Extract the (x, y) coordinate from the center of the cell holding the provided text.  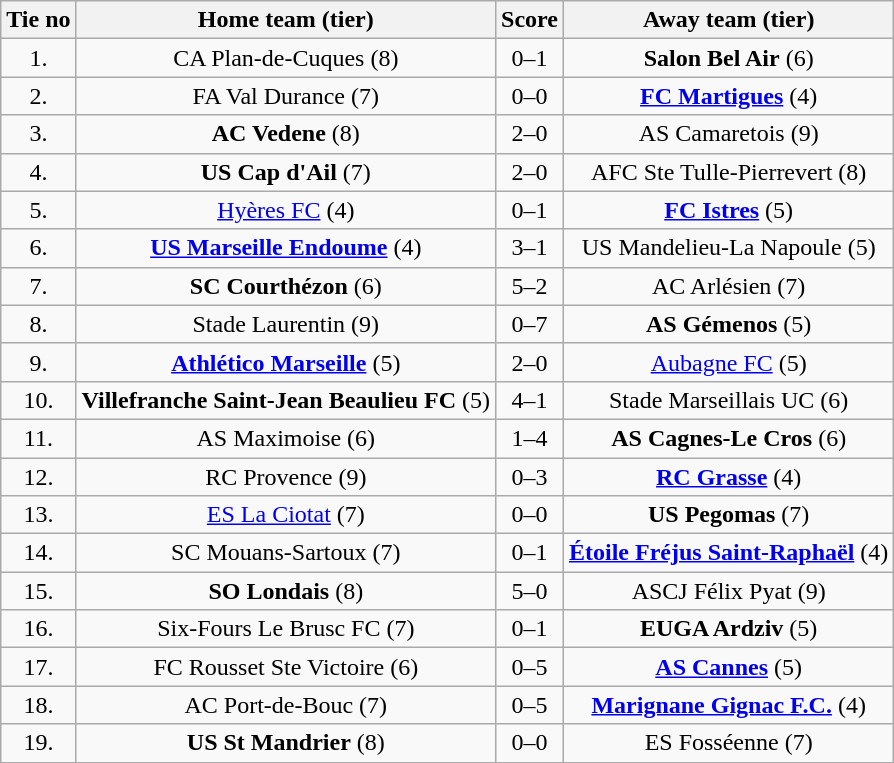
SO Londais (8) (286, 591)
US Pegomas (7) (728, 515)
FC Rousset Ste Victoire (6) (286, 667)
19. (38, 743)
Marignane Gignac F.C. (4) (728, 705)
AS Cagnes-Le Cros (6) (728, 438)
AC Vedene (8) (286, 134)
17. (38, 667)
12. (38, 477)
Six-Fours Le Brusc FC (7) (286, 629)
FC Martigues (4) (728, 96)
18. (38, 705)
FA Val Durance (7) (286, 96)
AS Gémenos (5) (728, 324)
SC Mouans-Sartoux (7) (286, 553)
14. (38, 553)
RC Provence (9) (286, 477)
Tie no (38, 20)
13. (38, 515)
Athlético Marseille (5) (286, 362)
4. (38, 172)
AC Arlésien (7) (728, 286)
RC Grasse (4) (728, 477)
0–7 (530, 324)
US Cap d'Ail (7) (286, 172)
Away team (tier) (728, 20)
10. (38, 400)
16. (38, 629)
AC Port-de-Bouc (7) (286, 705)
8. (38, 324)
0–3 (530, 477)
SC Courthézon (6) (286, 286)
15. (38, 591)
5–0 (530, 591)
11. (38, 438)
US Marseille Endoume (4) (286, 248)
Stade Marseillais UC (6) (728, 400)
4–1 (530, 400)
AS Maximoise (6) (286, 438)
AS Camaretois (9) (728, 134)
3–1 (530, 248)
FC Istres (5) (728, 210)
US St Mandrier (8) (286, 743)
Stade Laurentin (9) (286, 324)
EUGA Ardziv (5) (728, 629)
1. (38, 58)
5–2 (530, 286)
9. (38, 362)
5. (38, 210)
ES Fosséenne (7) (728, 743)
3. (38, 134)
Aubagne FC (5) (728, 362)
AS Cannes (5) (728, 667)
US Mandelieu-La Napoule (5) (728, 248)
CA Plan-de-Cuques (8) (286, 58)
ASCJ Félix Pyat (9) (728, 591)
6. (38, 248)
1–4 (530, 438)
ES La Ciotat (7) (286, 515)
7. (38, 286)
Étoile Fréjus Saint-Raphaël (4) (728, 553)
Score (530, 20)
Salon Bel Air (6) (728, 58)
Home team (tier) (286, 20)
2. (38, 96)
Villefranche Saint-Jean Beaulieu FC (5) (286, 400)
Hyères FC (4) (286, 210)
AFC Ste Tulle-Pierrevert (8) (728, 172)
